Return the (X, Y) coordinate for the center point of the cell that contains the specified text.  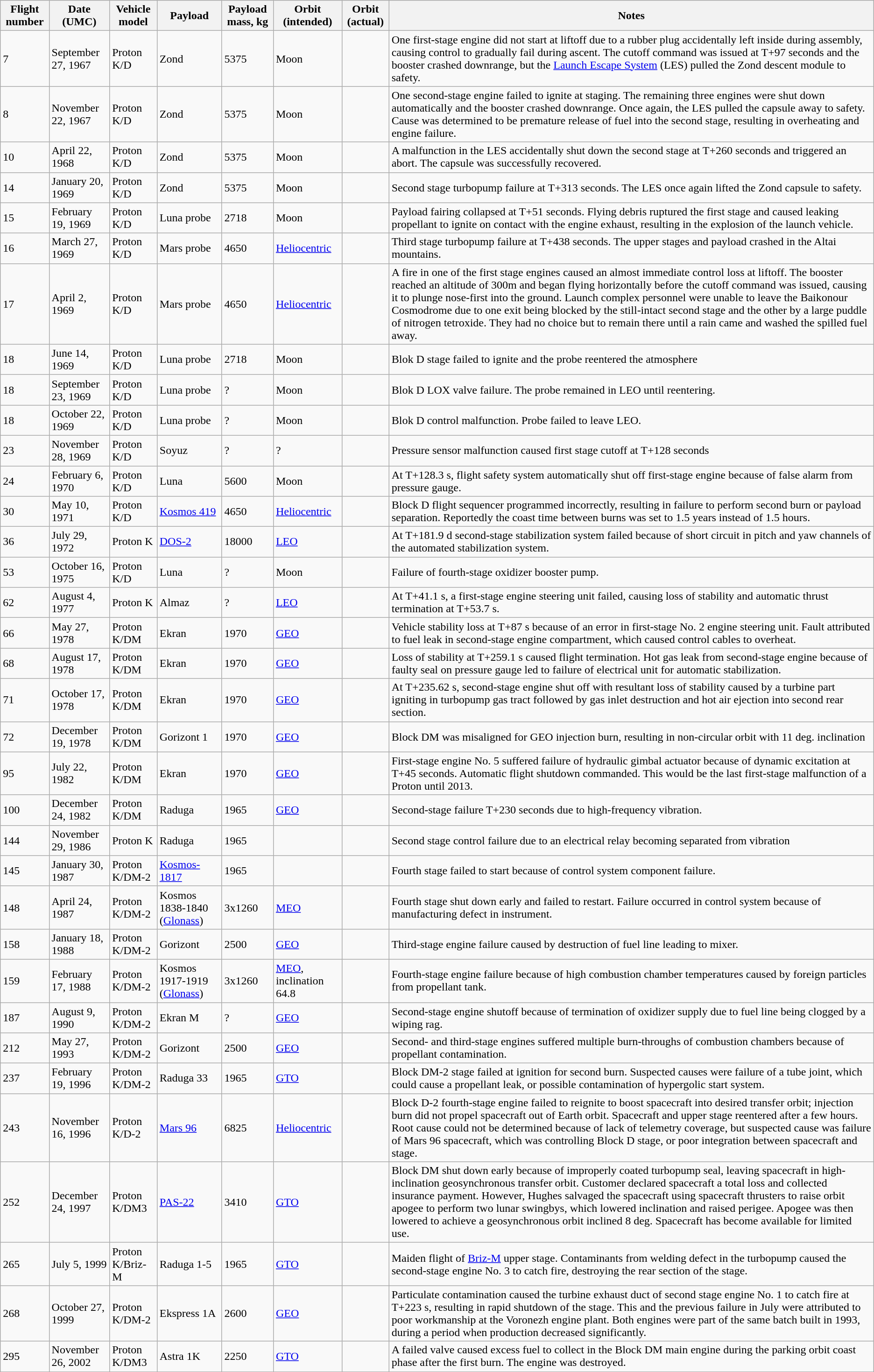
February 6, 1970 (79, 481)
June 14, 1969 (79, 360)
August 4, 1977 (79, 602)
6825 (247, 1128)
May 10, 1971 (79, 512)
212 (25, 1048)
Ekspress 1A (190, 1313)
24 (25, 481)
September 27, 1967 (79, 59)
Block DM was misaligned for GEO injection burn, resulting in non-circular orbit with 11 deg. inclination (631, 737)
71 (25, 700)
February 19, 1996 (79, 1079)
December 19, 1978 (79, 737)
Fourth-stage engine failure because of high combustion chamber temperatures caused by foreign particles from propellant tank. (631, 981)
53 (25, 573)
November 22, 1967 (79, 114)
237 (25, 1079)
Mars 96 (190, 1128)
December 24, 1982 (79, 810)
268 (25, 1313)
Fourth stage failed to start because of control system component failure. (631, 870)
Second- and third-stage engines suffered multiple burn-throughs of combustion chambers because of propellant contamination. (631, 1048)
Orbit (actual) (365, 16)
Kosmos 419 (190, 512)
Second-stage failure T+230 seconds due to high-frequency vibration. (631, 810)
Third stage turbopump failure at T+438 seconds. The upper stages and payload crashed in the Altai mountains. (631, 248)
144 (25, 841)
October 17, 1978 (79, 700)
October 16, 1975 (79, 573)
36 (25, 542)
158 (25, 944)
16 (25, 248)
September 23, 1969 (79, 389)
95 (25, 773)
2600 (247, 1313)
Kosmos 1917-1919 (Glonass) (190, 981)
7 (25, 59)
148 (25, 907)
252 (25, 1202)
Vehicle model (134, 16)
68 (25, 663)
Flight number (25, 16)
Blok D control malfunction. Probe failed to leave LEO. (631, 420)
Date (UMC) (79, 16)
295 (25, 1356)
A malfunction in the LES accidentally shut down the second stage at T+260 seconds and triggered an abort. The capsule was successfully recovered. (631, 157)
May 27, 1993 (79, 1048)
265 (25, 1264)
Second-stage engine shutoff because of termination of oxidizer supply due to fuel line being clogged by a wiping rag. (631, 1017)
5600 (247, 481)
November 16, 1996 (79, 1128)
November 28, 1969 (79, 450)
Second stage control failure due to an electrical relay becoming separated from vibration (631, 841)
February 17, 1988 (79, 981)
April 24, 1987 (79, 907)
Astra 1K (190, 1356)
December 24, 1997 (79, 1202)
January 20, 1969 (79, 188)
15 (25, 218)
10 (25, 157)
January 30, 1987 (79, 870)
Ekran M (190, 1017)
Almaz (190, 602)
April 22, 1968 (79, 157)
July 5, 1999 (79, 1264)
Proton K/Briz-M (134, 1264)
100 (25, 810)
Blok D LOX valve failure. The probe remained in LEO until reentering. (631, 389)
187 (25, 1017)
Notes (631, 16)
23 (25, 450)
April 2, 1969 (79, 304)
66 (25, 633)
At T+41.1 s, a first-stage engine steering unit failed, causing loss of stability and automatic thrust termination at T+53.7 s. (631, 602)
January 18, 1988 (79, 944)
Kosmos-1817 (190, 870)
MEO (307, 907)
Pressure sensor malfunction caused first stage cutoff at T+128 seconds (631, 450)
November 26, 2002 (79, 1356)
August 17, 1978 (79, 663)
Gorizont 1 (190, 737)
Second stage turbopump failure at T+313 seconds. The LES once again lifted the Zond capsule to safety. (631, 188)
At T+181.9 d second-stage stabilization system failed because of short circuit in pitch and yaw channels of the automated stabilization system. (631, 542)
At T+128.3 s, flight safety system automatically shut off first-stage engine because of false alarm from pressure gauge. (631, 481)
DOS-2 (190, 542)
Payload (190, 16)
3410 (247, 1202)
Proton K/D-2 (134, 1128)
August 9, 1990 (79, 1017)
July 29, 1972 (79, 542)
PAS-22 (190, 1202)
July 22, 1982 (79, 773)
8 (25, 114)
Raduga 1-5 (190, 1264)
243 (25, 1128)
May 27, 1978 (79, 633)
October 27, 1999 (79, 1313)
March 27, 1969 (79, 248)
Payload mass, kg (247, 16)
Raduga 33 (190, 1079)
MEO, inclination 64.8 (307, 981)
October 22, 1969 (79, 420)
30 (25, 512)
Kosmos 1838-1840 (Glonass) (190, 907)
November 29, 1986 (79, 841)
17 (25, 304)
Blok D stage failed to ignite and the probe reentered the atmosphere (631, 360)
145 (25, 870)
Soyuz (190, 450)
February 19, 1969 (79, 218)
62 (25, 602)
159 (25, 981)
Orbit (intended) (307, 16)
Fourth stage shut down early and failed to restart. Failure occurred in control system because of manufacturing defect in instrument. (631, 907)
18000 (247, 542)
72 (25, 737)
Failure of fourth-stage oxidizer booster pump. (631, 573)
2250 (247, 1356)
Third-stage engine failure caused by destruction of fuel line leading to mixer. (631, 944)
14 (25, 188)
